Search for the cell housing the specified text and yield its (X, Y) center coordinate. 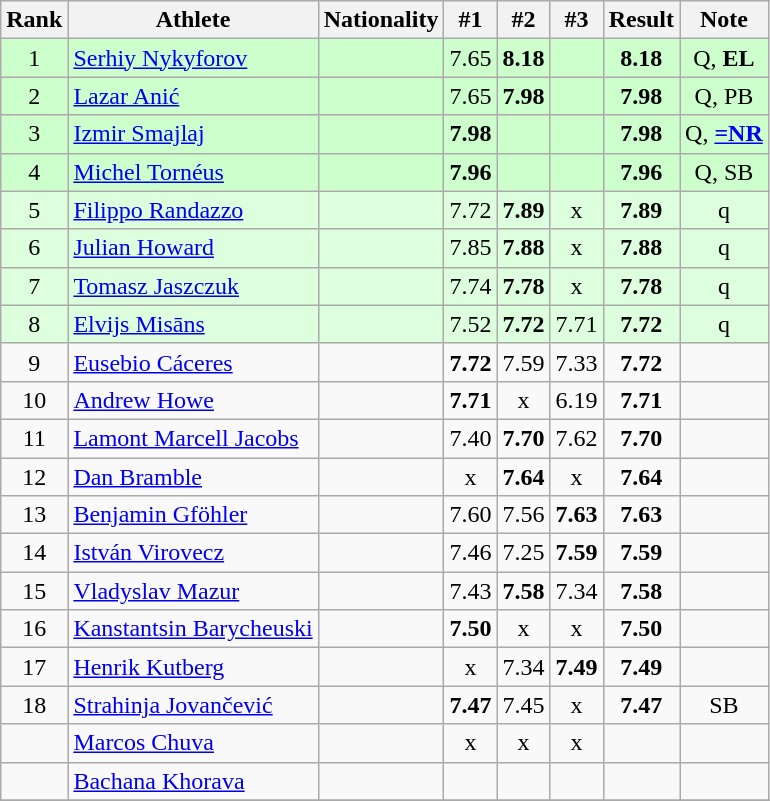
Dan Bramble (193, 477)
Eusebio Cáceres (193, 362)
7.56 (524, 515)
7.33 (576, 362)
11 (34, 438)
Benjamin Gföhler (193, 515)
6 (34, 248)
Julian Howard (193, 248)
17 (34, 667)
Vladyslav Mazur (193, 591)
Nationality (381, 20)
Q, SB (724, 172)
13 (34, 515)
15 (34, 591)
2 (34, 96)
Kanstantsin Barycheuski (193, 629)
#3 (576, 20)
14 (34, 553)
SB (724, 705)
#2 (524, 20)
5 (34, 210)
12 (34, 477)
7.40 (470, 438)
Rank (34, 20)
Note (724, 20)
Athlete (193, 20)
#1 (470, 20)
Michel Tornéus (193, 172)
Serhiy Nykyforov (193, 58)
8 (34, 324)
18 (34, 705)
Q, PB (724, 96)
7.85 (470, 248)
István Virovecz (193, 553)
Q, EL (724, 58)
6.19 (576, 400)
7.25 (524, 553)
Henrik Kutberg (193, 667)
7 (34, 286)
7.52 (470, 324)
Bachana Khorava (193, 781)
7.43 (470, 591)
Marcos Chuva (193, 743)
7.60 (470, 515)
7.45 (524, 705)
4 (34, 172)
7.46 (470, 553)
Lamont Marcell Jacobs (193, 438)
9 (34, 362)
3 (34, 134)
Izmir Smajlaj (193, 134)
Filippo Randazzo (193, 210)
Lazar Anić (193, 96)
7.74 (470, 286)
Elvijs Misāns (193, 324)
1 (34, 58)
10 (34, 400)
7.62 (576, 438)
Q, =NR (724, 134)
Andrew Howe (193, 400)
Result (641, 20)
16 (34, 629)
Tomasz Jaszczuk (193, 286)
Strahinja Jovančević (193, 705)
